For the text-containing cell, return its midpoint in [x, y] coordinate format. 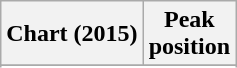
Peak position [189, 34]
Chart (2015) [72, 34]
